Extract the (X, Y) coordinate from the center of the cell holding the provided text.  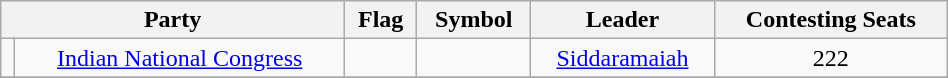
Siddaramaiah (623, 58)
Party (173, 20)
Indian National Congress (180, 58)
Leader (623, 20)
Flag (380, 20)
222 (830, 58)
Symbol (474, 20)
Contesting Seats (830, 20)
